Find where the given text appears and provide that cell's center as [X, Y] coordinate. 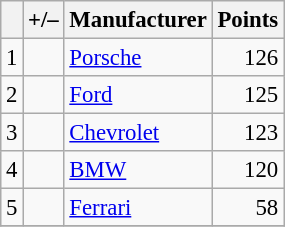
58 [248, 208]
Chevrolet [138, 133]
+/– [44, 20]
126 [248, 58]
125 [248, 95]
1 [12, 58]
4 [12, 170]
120 [248, 170]
2 [12, 95]
BMW [138, 170]
123 [248, 133]
Points [248, 20]
Ford [138, 95]
Manufacturer [138, 20]
Porsche [138, 58]
5 [12, 208]
3 [12, 133]
Ferrari [138, 208]
